Return the (x, y) coordinate for the center point of the cell that contains the specified text.  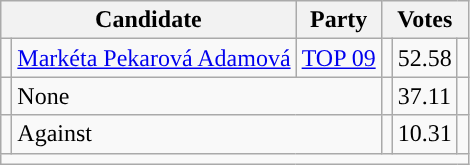
Markéta Pekarová Adamová (154, 58)
52.58 (424, 58)
Votes (424, 20)
None (196, 96)
10.31 (424, 134)
Against (196, 134)
37.11 (424, 96)
Party (338, 20)
Candidate (148, 20)
TOP 09 (338, 58)
